For the text-containing cell, return its midpoint in (X, Y) coordinate format. 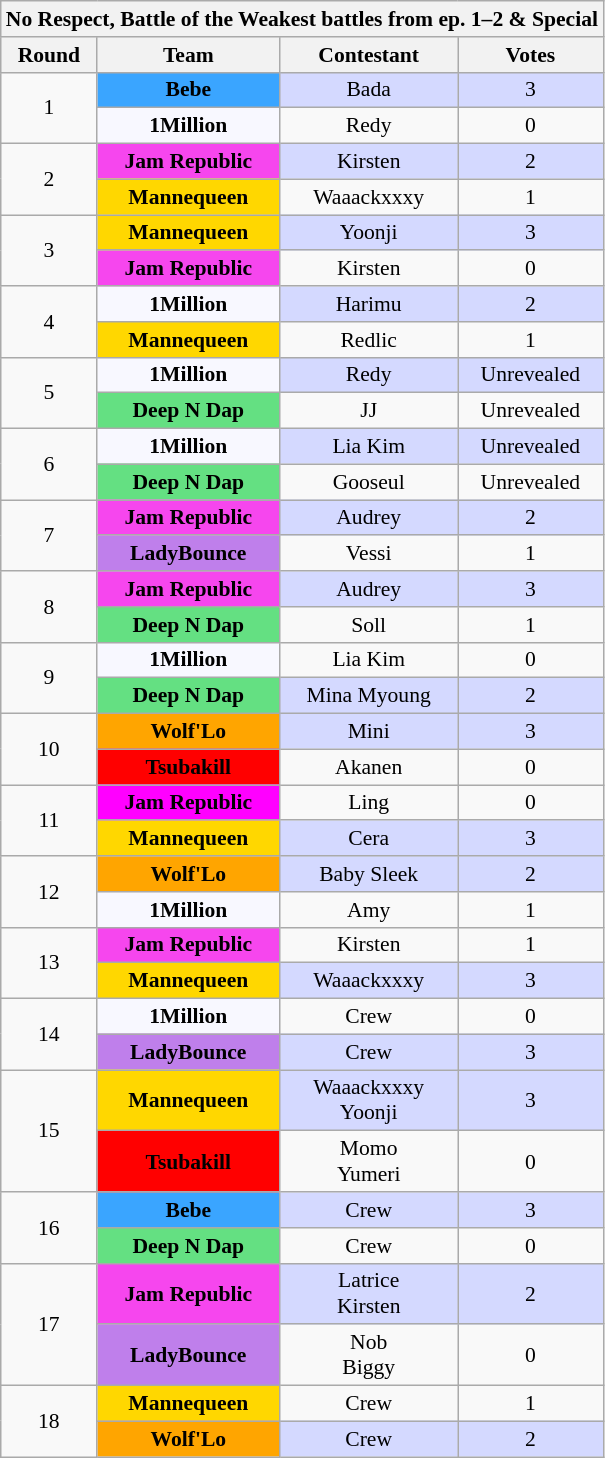
15 (49, 1131)
14 (49, 1034)
5 (49, 392)
No Respect, Battle of the Weakest battles from ep. 1–2 & Special (302, 19)
16 (49, 1228)
LatriceKirsten (369, 1294)
13 (49, 962)
17 (49, 1324)
9 (49, 678)
Team (188, 55)
12 (49, 892)
Redlic (369, 340)
8 (49, 606)
Harimu (369, 304)
18 (49, 1422)
Akanen (369, 767)
Waaackxxxy Yoonji (369, 1100)
Mina Myoung (369, 696)
Bada (369, 90)
6 (49, 464)
MomoYumeri (369, 1162)
11 (49, 820)
Baby Sleek (369, 874)
Ling (369, 803)
Amy (369, 910)
Yoonji (369, 233)
7 (49, 536)
4 (49, 322)
10 (49, 750)
Contestant (369, 55)
Soll (369, 625)
NobBiggy (369, 1356)
JJ (369, 411)
Gooseul (369, 482)
Mini (369, 732)
Cera (369, 839)
Vessi (369, 554)
Round (49, 55)
Votes (530, 55)
